Return [x, y] of the center of cell containing provided text 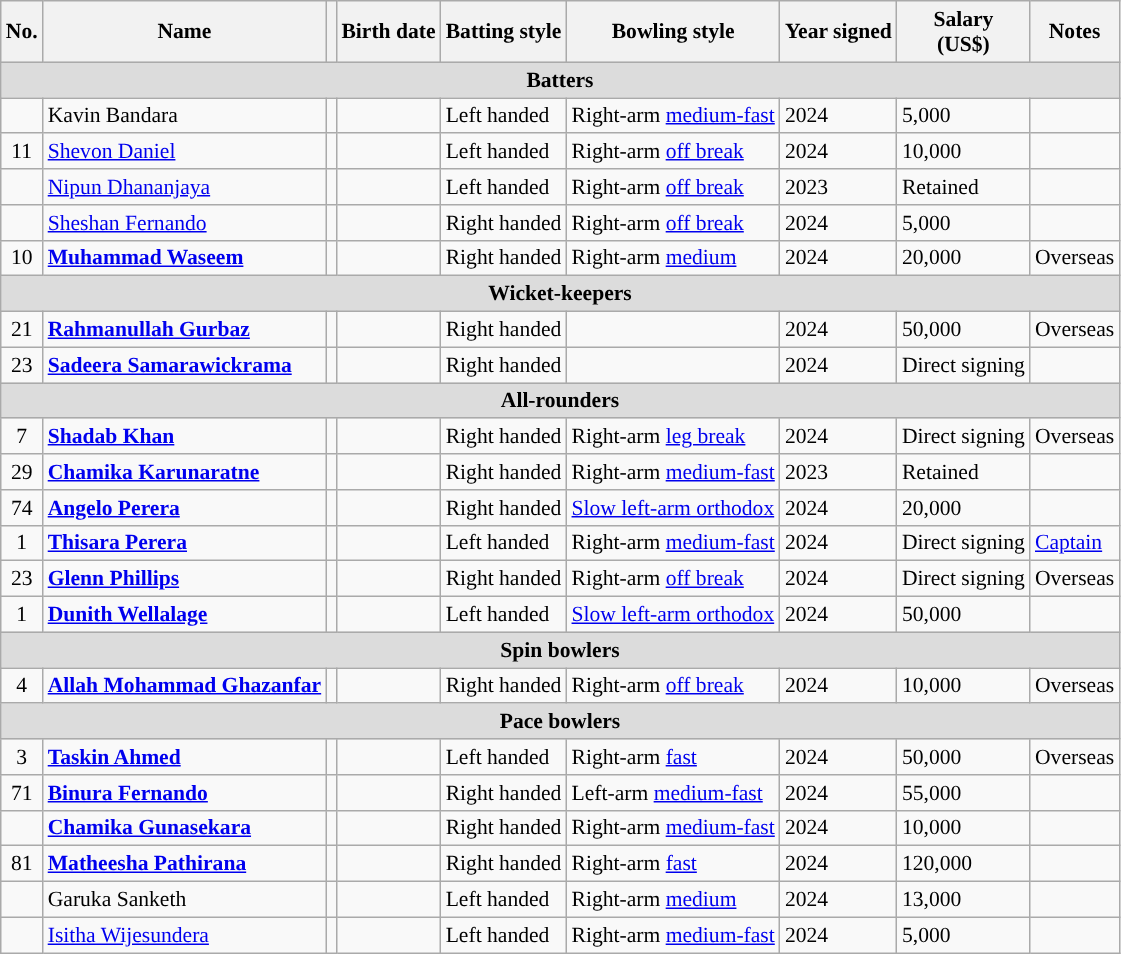
Isitha Wijesundera [185, 935]
Birth date [388, 32]
Chamika Gunasekara [185, 828]
Chamika Karunaratne [185, 472]
Shadab Khan [185, 437]
Nipun Dhananjaya [185, 187]
Allah Mohammad Ghazanfar [185, 686]
Shevon Daniel [185, 152]
21 [22, 330]
55,000 [964, 793]
7 [22, 437]
Dunith Wellalage [185, 615]
Angelo Perera [185, 508]
No. [22, 32]
Matheesha Pathirana [185, 864]
Rahmanullah Gurbaz [185, 330]
Name [185, 32]
Right-arm leg break [672, 437]
Thisara Perera [185, 543]
All-rounders [560, 401]
Kavin Bandara [185, 116]
Salary (US$) [964, 32]
Captain [1074, 543]
Batting style [504, 32]
3 [22, 757]
Wicket-keepers [560, 294]
11 [22, 152]
Muhammad Waseem [185, 258]
Notes [1074, 32]
10 [22, 258]
Year signed [838, 32]
Batters [560, 80]
Binura Fernando [185, 793]
74 [22, 508]
Glenn Phillips [185, 579]
Garuka Sanketh [185, 900]
Spin bowlers [560, 650]
Taskin Ahmed [185, 757]
Bowling style [672, 32]
Left-arm medium-fast [672, 793]
71 [22, 793]
13,000 [964, 900]
120,000 [964, 864]
Pace bowlers [560, 722]
Sadeera Samarawickrama [185, 365]
29 [22, 472]
4 [22, 686]
81 [22, 864]
Sheshan Fernando [185, 223]
